For the text-containing cell, return its midpoint in [X, Y] coordinate format. 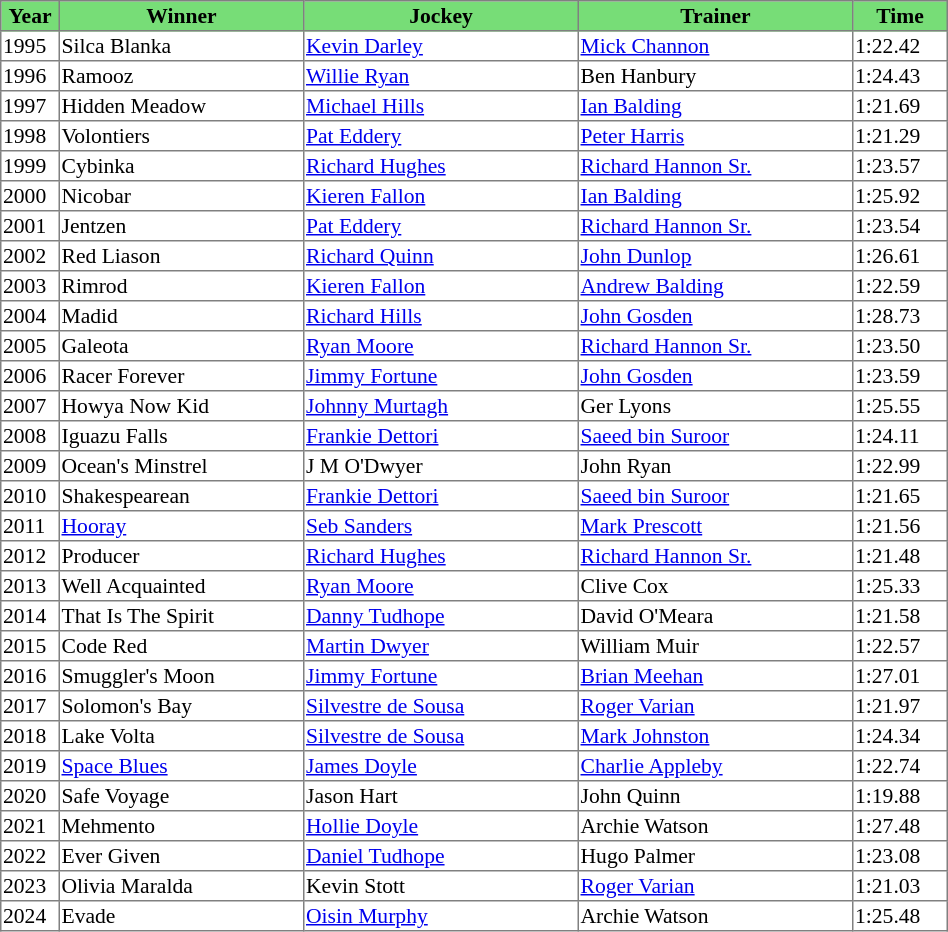
Howya Now Kid [181, 406]
Silca Blanka [181, 46]
1:26.61 [900, 256]
Madid [181, 316]
1:23.59 [900, 376]
2014 [30, 616]
2007 [30, 406]
Solomon's Bay [181, 706]
2008 [30, 436]
James Doyle [441, 766]
Mark Johnston [715, 736]
1:23.57 [900, 166]
Nicobar [181, 196]
1:25.55 [900, 406]
Richard Hills [441, 316]
2013 [30, 586]
Peter Harris [715, 136]
Mark Prescott [715, 526]
Daniel Tudhope [441, 856]
Martin Dwyer [441, 646]
1:21.97 [900, 706]
1:22.74 [900, 766]
1:21.03 [900, 886]
1:23.54 [900, 226]
Ocean's Minstrel [181, 466]
Hollie Doyle [441, 826]
Hugo Palmer [715, 856]
Clive Cox [715, 586]
1:24.34 [900, 736]
J M O'Dwyer [441, 466]
Ben Hanbury [715, 76]
John Dunlop [715, 256]
1:22.99 [900, 466]
Kevin Stott [441, 886]
Oisin Murphy [441, 916]
2001 [30, 226]
1:24.11 [900, 436]
Smuggler's Moon [181, 676]
1:21.58 [900, 616]
1:22.59 [900, 286]
Code Red [181, 646]
Jockey [441, 16]
2023 [30, 886]
2020 [30, 796]
Andrew Balding [715, 286]
1:21.69 [900, 106]
2004 [30, 316]
2018 [30, 736]
1:25.33 [900, 586]
Mehmento [181, 826]
Jentzen [181, 226]
Danny Tudhope [441, 616]
1:27.48 [900, 826]
2021 [30, 826]
Mick Channon [715, 46]
2005 [30, 346]
1997 [30, 106]
1:22.42 [900, 46]
Safe Voyage [181, 796]
Trainer [715, 16]
1:23.08 [900, 856]
Ramooz [181, 76]
Ever Given [181, 856]
1996 [30, 76]
Red Liason [181, 256]
1995 [30, 46]
Cybinka [181, 166]
David O'Meara [715, 616]
Charlie Appleby [715, 766]
2000 [30, 196]
Hooray [181, 526]
Producer [181, 556]
1:21.29 [900, 136]
Winner [181, 16]
1:21.65 [900, 496]
William Muir [715, 646]
Brian Meehan [715, 676]
2002 [30, 256]
Michael Hills [441, 106]
Lake Volta [181, 736]
Seb Sanders [441, 526]
1998 [30, 136]
Kevin Darley [441, 46]
1:27.01 [900, 676]
Space Blues [181, 766]
2006 [30, 376]
Johnny Murtagh [441, 406]
Ger Lyons [715, 406]
2003 [30, 286]
Galeota [181, 346]
2012 [30, 556]
1:22.57 [900, 646]
2011 [30, 526]
John Ryan [715, 466]
2022 [30, 856]
2024 [30, 916]
Willie Ryan [441, 76]
1:28.73 [900, 316]
2017 [30, 706]
Jason Hart [441, 796]
1:21.56 [900, 526]
1:21.48 [900, 556]
2019 [30, 766]
Volontiers [181, 136]
Racer Forever [181, 376]
Iguazu Falls [181, 436]
Rimrod [181, 286]
1:25.92 [900, 196]
Richard Quinn [441, 256]
2016 [30, 676]
1:24.43 [900, 76]
Shakespearean [181, 496]
Evade [181, 916]
2009 [30, 466]
1999 [30, 166]
Time [900, 16]
2010 [30, 496]
Hidden Meadow [181, 106]
Well Acquainted [181, 586]
1:19.88 [900, 796]
Year [30, 16]
John Quinn [715, 796]
1:23.50 [900, 346]
1:25.48 [900, 916]
Olivia Maralda [181, 886]
2015 [30, 646]
That Is The Spirit [181, 616]
